Find where the given text appears and provide that cell's center as [X, Y] coordinate. 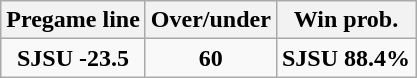
Win prob. [346, 20]
60 [210, 58]
Over/under [210, 20]
SJSU 88.4% [346, 58]
Pregame line [74, 20]
SJSU -23.5 [74, 58]
